Pinpoint the cell where the given text exists, returning its [x, y] midpoint coordinate. 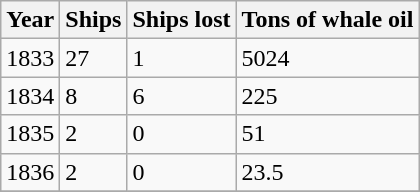
51 [328, 134]
1836 [30, 172]
6 [182, 96]
1833 [30, 58]
5024 [328, 58]
27 [94, 58]
Ships [94, 20]
Year [30, 20]
1 [182, 58]
1835 [30, 134]
8 [94, 96]
225 [328, 96]
23.5 [328, 172]
Ships lost [182, 20]
1834 [30, 96]
Tons of whale oil [328, 20]
